Determine the [X, Y] coordinate at the center of the cell enclosing the given text.  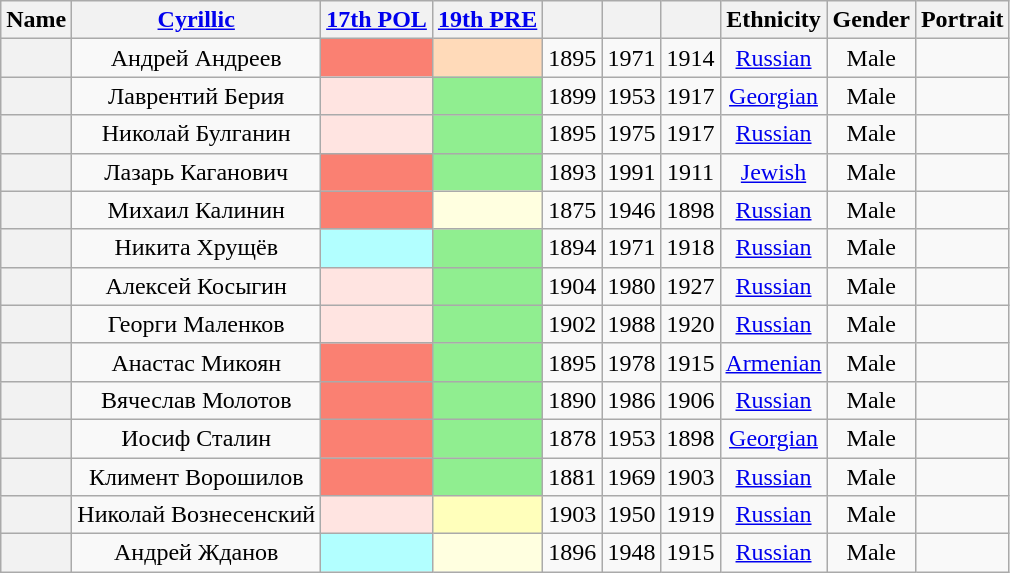
1911 [690, 172]
Лаврентий Берия [196, 96]
1899 [572, 96]
Ethnicity [774, 20]
1893 [572, 172]
1975 [632, 134]
Михаил Калинин [196, 210]
Вячеслав Молотов [196, 400]
1988 [632, 324]
1948 [632, 553]
Name [36, 20]
1919 [690, 515]
Armenian [774, 362]
Георги Маленков [196, 324]
Gender [871, 20]
1890 [572, 400]
Николай Вознесенский [196, 515]
1875 [572, 210]
1978 [632, 362]
Климент Ворошилов [196, 477]
1986 [632, 400]
Никита Хрущёв [196, 248]
1980 [632, 286]
1920 [690, 324]
1896 [572, 553]
1904 [572, 286]
1894 [572, 248]
Cyrillic [196, 20]
1881 [572, 477]
Анастас Микоян [196, 362]
1950 [632, 515]
1927 [690, 286]
1902 [572, 324]
Алексей Косыгин [196, 286]
1906 [690, 400]
1918 [690, 248]
Иосиф Сталин [196, 438]
1914 [690, 58]
1946 [632, 210]
Андрей Жданов [196, 553]
1878 [572, 438]
Андрей Андреев [196, 58]
1969 [632, 477]
17th POL [377, 20]
Лазарь Каганович [196, 172]
Portrait [962, 20]
19th PRE [487, 20]
1991 [632, 172]
Николай Булганин [196, 134]
Jewish [774, 172]
